Scan for the cell matching the given text and deliver its [x, y] coordinate at center. 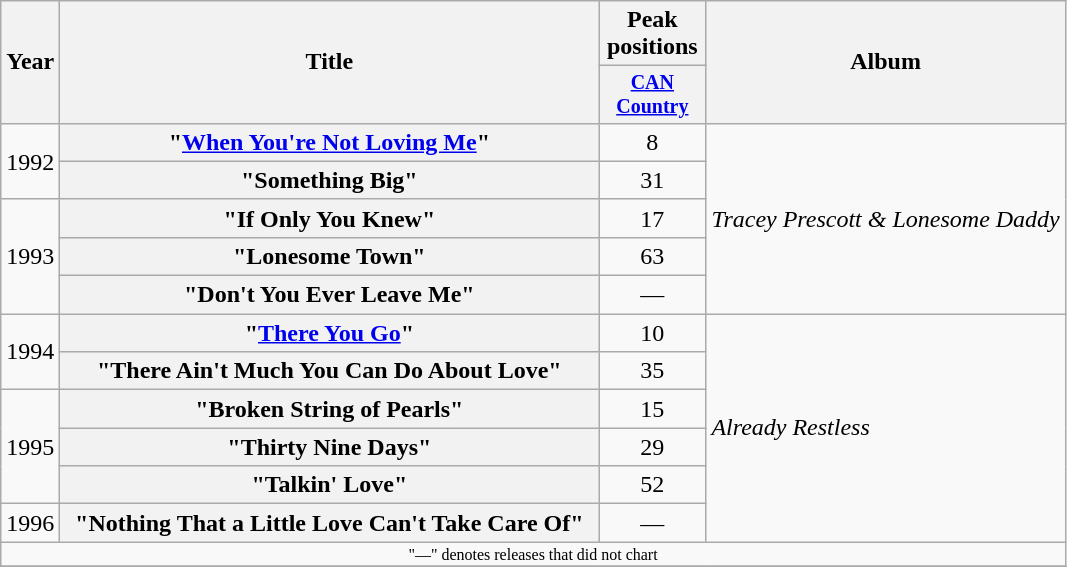
10 [652, 333]
"When You're Not Loving Me" [330, 142]
Album [886, 62]
"Broken String of Pearls" [330, 409]
"Lonesome Town" [330, 256]
63 [652, 256]
CAN Country [652, 94]
"There Ain't Much You Can Do About Love" [330, 371]
8 [652, 142]
35 [652, 371]
Title [330, 62]
Year [30, 62]
29 [652, 447]
1992 [30, 161]
1995 [30, 447]
52 [652, 485]
31 [652, 180]
"Talkin' Love" [330, 485]
"—" denotes releases that did not chart [534, 554]
15 [652, 409]
"Something Big" [330, 180]
Peak positions [652, 34]
1994 [30, 352]
"There You Go" [330, 333]
1993 [30, 256]
17 [652, 218]
"Nothing That a Little Love Can't Take Care Of" [330, 523]
"Thirty Nine Days" [330, 447]
Already Restless [886, 428]
1996 [30, 523]
"Don't You Ever Leave Me" [330, 295]
Tracey Prescott & Lonesome Daddy [886, 218]
"If Only You Knew" [330, 218]
